Identify which cell holds the provided text, then report its [x, y] central coordinate. 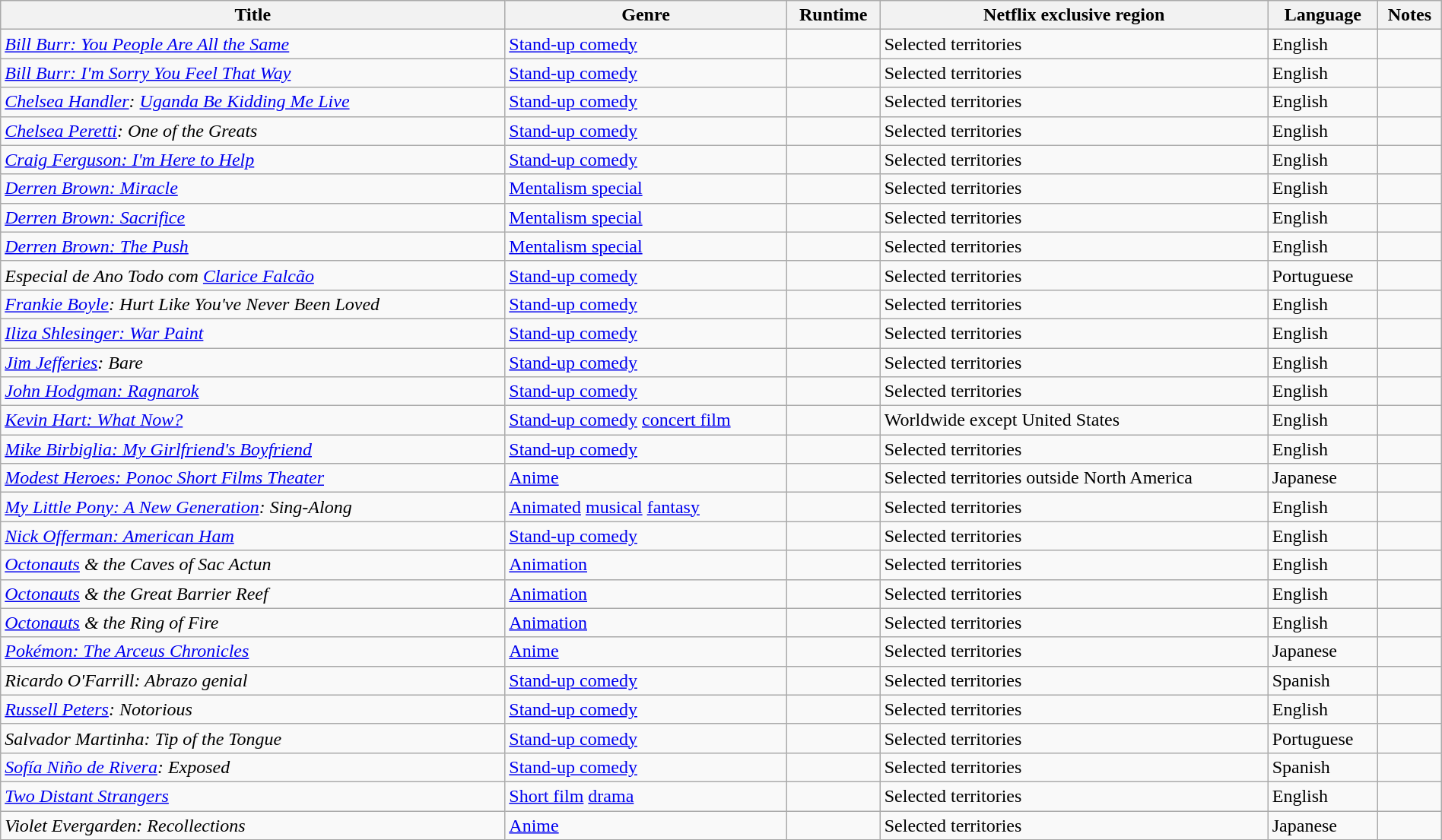
Octonauts & the Great Barrier Reef [253, 594]
Runtime [834, 15]
Worldwide except United States [1074, 420]
Genre [646, 15]
Stand-up comedy concert film [646, 420]
My Little Pony: A New Generation: Sing-Along [253, 507]
Netflix exclusive region [1074, 15]
Frankie Boyle: Hurt Like You've Never Been Loved [253, 304]
Short film drama [646, 796]
Nick Offerman: American Ham [253, 536]
Sofía Niño de Rivera: Exposed [253, 767]
Title [253, 15]
Violet Evergarden: Recollections [253, 825]
Notes [1409, 15]
Selected territories outside North America [1074, 478]
Kevin Hart: What Now? [253, 420]
Chelsea Handler: Uganda Be Kidding Me Live [253, 102]
Derren Brown: Sacrifice [253, 217]
Chelsea Peretti: One of the Greats [253, 131]
Craig Ferguson: I'm Here to Help [253, 160]
Russell Peters: Notorious [253, 709]
Octonauts & the Ring of Fire [253, 623]
Octonauts & the Caves of Sac Actun [253, 565]
Derren Brown: The Push [253, 246]
Salvador Martinha: Tip of the Tongue [253, 738]
John Hodgman: Ragnarok [253, 391]
Jim Jefferies: Bare [253, 363]
Iliza Shlesinger: War Paint [253, 333]
Bill Burr: You People Are All the Same [253, 44]
Pokémon: The Arceus Chronicles [253, 651]
Ricardo O'Farrill: Abrazo genial [253, 680]
Bill Burr: I'm Sorry You Feel That Way [253, 73]
Language [1323, 15]
Two Distant Strangers [253, 796]
Modest Heroes: Ponoc Short Films Theater [253, 478]
Especial de Ano Todo com Clarice Falcão [253, 275]
Mike Birbiglia: My Girlfriend's Boyfriend [253, 449]
Animated musical fantasy [646, 507]
Derren Brown: Miracle [253, 189]
